Find where the given text appears and provide that cell's center as (X, Y) coordinate. 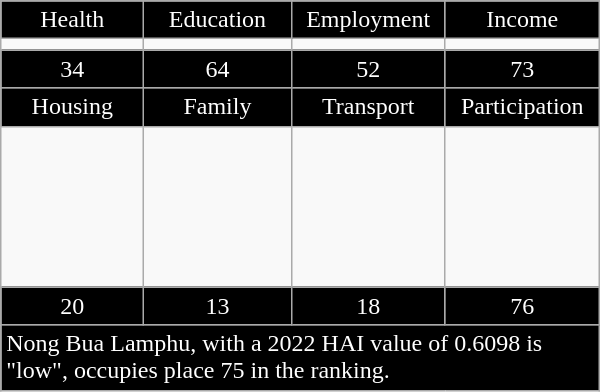
13 (218, 306)
76 (522, 306)
Transport (368, 107)
Health (72, 20)
Nong Bua Lamphu, with a 2022 HAI value of 0.6098 is "low", occupies place 75 in the ranking. (300, 358)
73 (522, 69)
52 (368, 69)
Education (218, 20)
18 (368, 306)
Income (522, 20)
Participation (522, 107)
Family (218, 107)
64 (218, 69)
Employment (368, 20)
34 (72, 69)
Housing (72, 107)
20 (72, 306)
